For the text-containing cell, return its midpoint in [x, y] coordinate format. 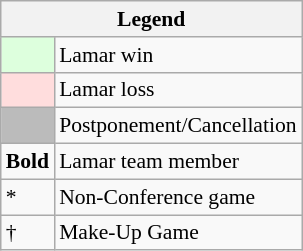
Lamar loss [178, 90]
Lamar team member [178, 162]
Postponement/Cancellation [178, 126]
Lamar win [178, 55]
Non-Conference game [178, 197]
Make-Up Game [178, 233]
* [28, 197]
† [28, 233]
Legend [152, 19]
Bold [28, 162]
